Return (x, y) of the center of cell containing provided text 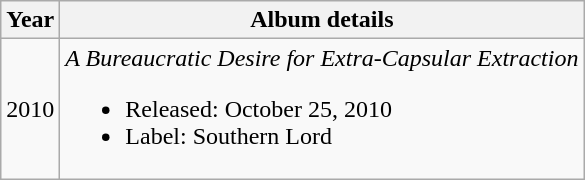
Album details (322, 20)
A Bureaucratic Desire for Extra-Capsular ExtractionReleased: October 25, 2010Label: Southern Lord (322, 109)
Year (30, 20)
2010 (30, 109)
